Output the [X, Y] coordinate of the center of the cell containing the given text.  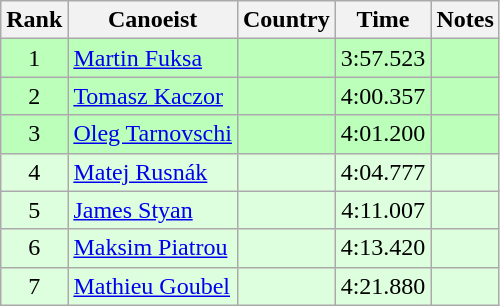
4:13.420 [383, 248]
Rank [34, 20]
2 [34, 96]
Tomasz Kaczor [153, 96]
5 [34, 210]
Oleg Tarnovschi [153, 134]
3:57.523 [383, 58]
Mathieu Goubel [153, 286]
4:01.200 [383, 134]
1 [34, 58]
3 [34, 134]
Matej Rusnák [153, 172]
4:00.357 [383, 96]
4:04.777 [383, 172]
4:11.007 [383, 210]
Notes [465, 20]
Country [286, 20]
4 [34, 172]
James Styan [153, 210]
4:21.880 [383, 286]
6 [34, 248]
Canoeist [153, 20]
Martin Fuksa [153, 58]
7 [34, 286]
Maksim Piatrou [153, 248]
Time [383, 20]
